Detect which cell encompasses the target text, then output its (X, Y) center coordinate. 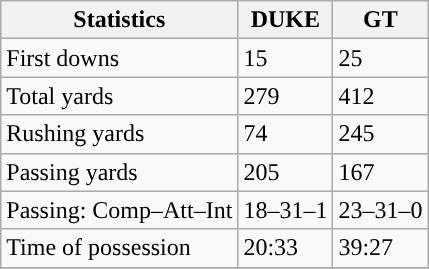
39:27 (380, 248)
167 (380, 172)
18–31–1 (286, 210)
74 (286, 134)
279 (286, 96)
Passing yards (120, 172)
205 (286, 172)
15 (286, 58)
25 (380, 58)
Total yards (120, 96)
245 (380, 134)
First downs (120, 58)
23–31–0 (380, 210)
Statistics (120, 20)
Time of possession (120, 248)
Rushing yards (120, 134)
20:33 (286, 248)
DUKE (286, 20)
Passing: Comp–Att–Int (120, 210)
GT (380, 20)
412 (380, 96)
